Scan for the cell matching the given text and deliver its [X, Y] coordinate at center. 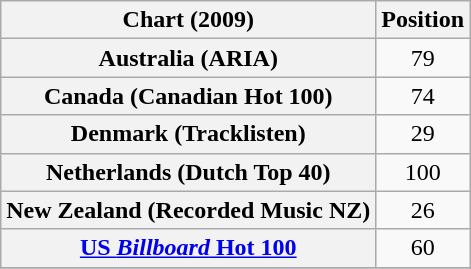
29 [423, 134]
Chart (2009) [188, 20]
New Zealand (Recorded Music NZ) [188, 210]
60 [423, 248]
Netherlands (Dutch Top 40) [188, 172]
Australia (ARIA) [188, 58]
Position [423, 20]
US Billboard Hot 100 [188, 248]
Canada (Canadian Hot 100) [188, 96]
Denmark (Tracklisten) [188, 134]
100 [423, 172]
26 [423, 210]
79 [423, 58]
74 [423, 96]
